Locate the cell with the specified text and output its [x, y] center coordinate. 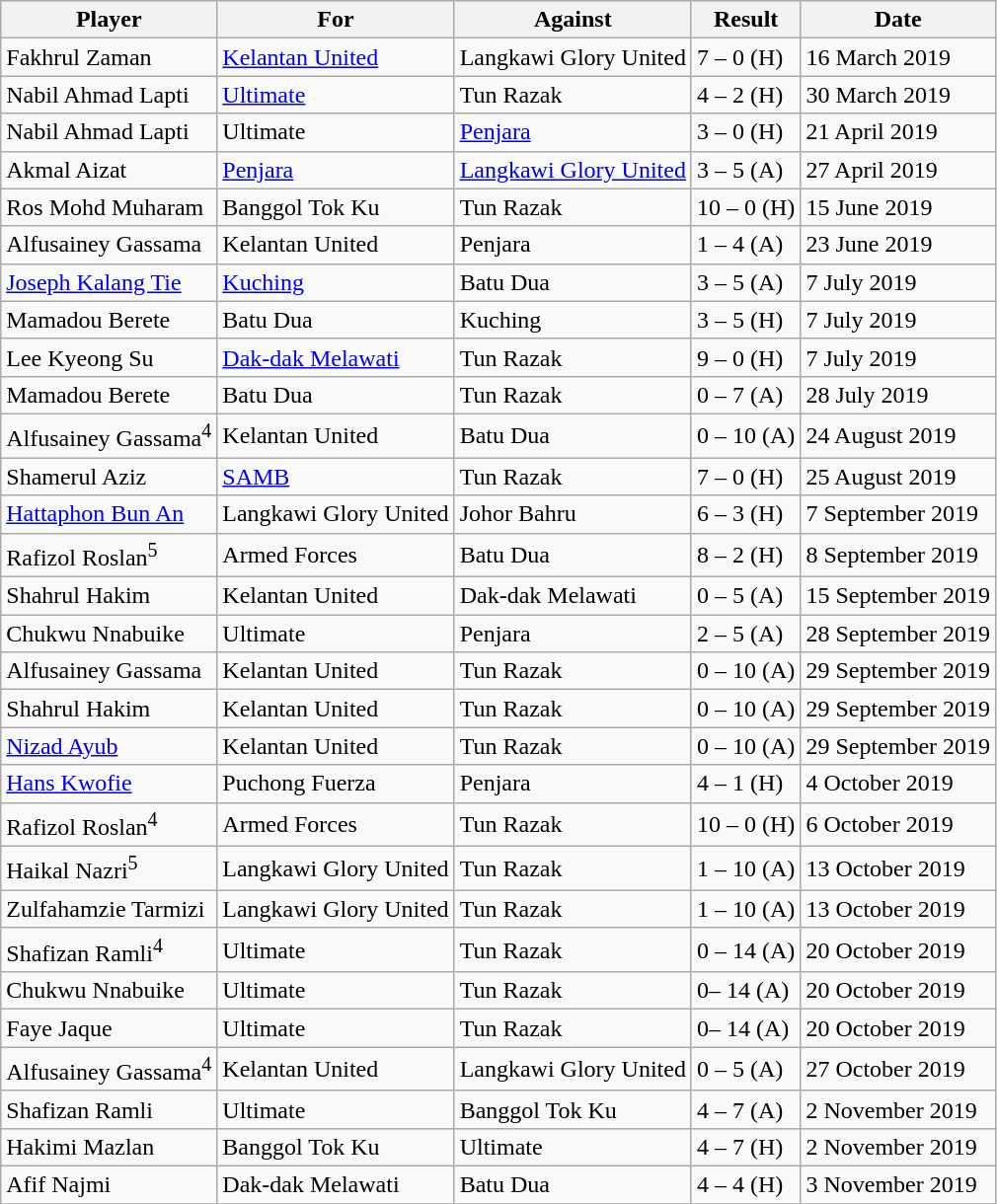
4 – 2 (H) [745, 95]
4 – 1 (H) [745, 784]
Date [898, 20]
Shafizan Ramli [109, 1109]
28 September 2019 [898, 634]
2 – 5 (A) [745, 634]
Joseph Kalang Tie [109, 282]
4 – 7 (A) [745, 1109]
Shamerul Aziz [109, 477]
23 June 2019 [898, 245]
4 October 2019 [898, 784]
Akmal Aizat [109, 170]
Zulfahamzie Tarmizi [109, 909]
16 March 2019 [898, 57]
Ros Mohd Muharam [109, 207]
6 – 3 (H) [745, 514]
For [336, 20]
25 August 2019 [898, 477]
Hans Kwofie [109, 784]
15 June 2019 [898, 207]
Puchong Fuerza [336, 784]
Against [573, 20]
15 September 2019 [898, 596]
Lee Kyeong Su [109, 357]
Hakimi Mazlan [109, 1148]
Player [109, 20]
Faye Jaque [109, 1028]
27 April 2019 [898, 170]
Haikal Nazri5 [109, 868]
0 – 7 (A) [745, 395]
7 September 2019 [898, 514]
Rafizol Roslan4 [109, 825]
24 August 2019 [898, 436]
Nizad Ayub [109, 746]
Hattaphon Bun An [109, 514]
8 September 2019 [898, 555]
Result [745, 20]
0 – 14 (A) [745, 949]
Rafizol Roslan5 [109, 555]
30 March 2019 [898, 95]
Johor Bahru [573, 514]
4 – 4 (H) [745, 1185]
28 July 2019 [898, 395]
9 – 0 (H) [745, 357]
Afif Najmi [109, 1185]
Shafizan Ramli4 [109, 949]
Fakhrul Zaman [109, 57]
3 November 2019 [898, 1185]
1 – 4 (A) [745, 245]
27 October 2019 [898, 1070]
8 – 2 (H) [745, 555]
6 October 2019 [898, 825]
4 – 7 (H) [745, 1148]
SAMB [336, 477]
3 – 5 (H) [745, 320]
3 – 0 (H) [745, 132]
21 April 2019 [898, 132]
